Scan for the cell matching the given text and deliver its [x, y] coordinate at center. 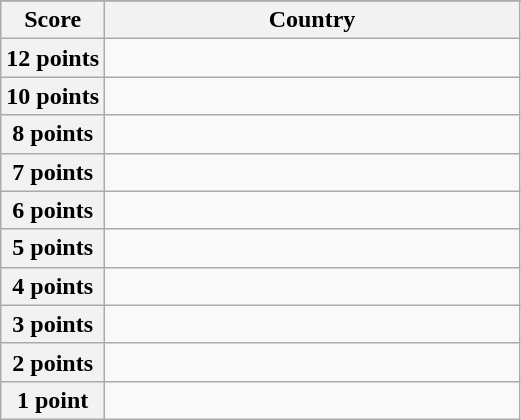
Score [53, 20]
5 points [53, 248]
8 points [53, 134]
4 points [53, 286]
2 points [53, 362]
3 points [53, 324]
1 point [53, 400]
12 points [53, 58]
10 points [53, 96]
Country [312, 20]
7 points [53, 172]
6 points [53, 210]
